Identify which cell holds the provided text, then report its [x, y] central coordinate. 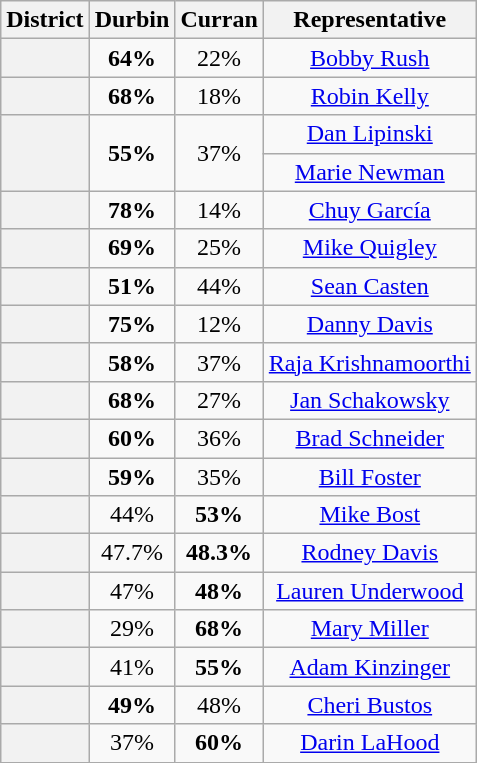
29% [132, 629]
35% [219, 477]
36% [219, 438]
27% [219, 400]
Durbin [132, 20]
Sean Casten [370, 286]
22% [219, 58]
Cheri Bustos [370, 705]
59% [132, 477]
48.3% [219, 553]
53% [219, 515]
14% [219, 210]
Raja Krishnamoorthi [370, 362]
Representative [370, 20]
Dan Lipinski [370, 134]
Jan Schakowsky [370, 400]
Mike Bost [370, 515]
Brad Schneider [370, 438]
Curran [219, 20]
69% [132, 248]
Lauren Underwood [370, 591]
Rodney Davis [370, 553]
Darin LaHood [370, 743]
64% [132, 58]
49% [132, 705]
Chuy García [370, 210]
Adam Kinzinger [370, 667]
Robin Kelly [370, 96]
78% [132, 210]
Marie Newman [370, 172]
Bill Foster [370, 477]
41% [132, 667]
47.7% [132, 553]
18% [219, 96]
58% [132, 362]
Mike Quigley [370, 248]
47% [132, 591]
District [45, 20]
Bobby Rush [370, 58]
25% [219, 248]
12% [219, 324]
51% [132, 286]
Danny Davis [370, 324]
75% [132, 324]
Mary Miller [370, 629]
